Search for the cell housing the specified text and yield its (x, y) center coordinate. 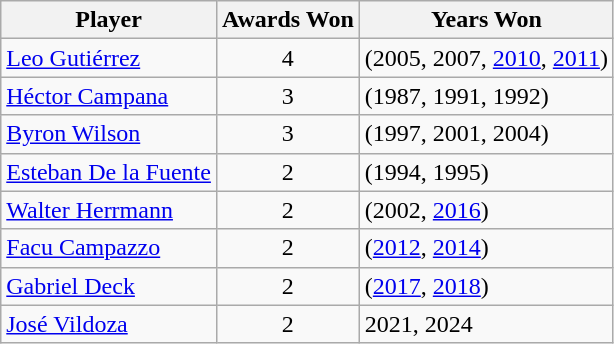
Years Won (486, 20)
Esteban De la Fuente (109, 172)
Walter Herrmann (109, 210)
Héctor Campana (109, 96)
Gabriel Deck (109, 286)
Leo Gutiérrez (109, 58)
Byron Wilson (109, 134)
(2012, 2014) (486, 248)
(1997, 2001, 2004) (486, 134)
4 (288, 58)
Facu Campazzo (109, 248)
José Vildoza (109, 324)
(2005, 2007, 2010, 2011) (486, 58)
(1987, 1991, 1992) (486, 96)
2021, 2024 (486, 324)
(1994, 1995) (486, 172)
Player (109, 20)
(2002, 2016) (486, 210)
Awards Won (288, 20)
(2017, 2018) (486, 286)
